Pinpoint the cell where the given text exists, returning its (X, Y) midpoint coordinate. 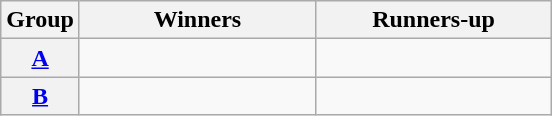
Runners-up (433, 20)
Winners (197, 20)
B (40, 96)
Group (40, 20)
A (40, 58)
